Find where the given text appears and provide that cell's center as (X, Y) coordinate. 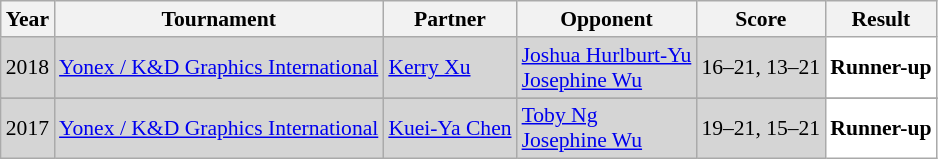
Year (28, 19)
2018 (28, 68)
Score (760, 19)
Result (880, 19)
Toby Ng Josephine Wu (607, 128)
Opponent (607, 19)
2017 (28, 128)
19–21, 15–21 (760, 128)
Kerry Xu (450, 68)
Kuei-Ya Chen (450, 128)
Partner (450, 19)
Joshua Hurlburt-Yu Josephine Wu (607, 68)
Tournament (218, 19)
16–21, 13–21 (760, 68)
